Find where the given text appears and provide that cell's center as (X, Y) coordinate. 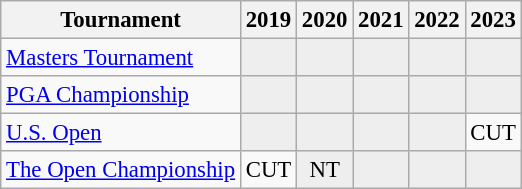
2022 (437, 20)
Masters Tournament (121, 58)
PGA Championship (121, 95)
2020 (325, 20)
2019 (268, 20)
NT (325, 170)
U.S. Open (121, 133)
The Open Championship (121, 170)
2021 (381, 20)
Tournament (121, 20)
2023 (493, 20)
